From the cell containing the given text, extract its center point as [X, Y] coordinate. 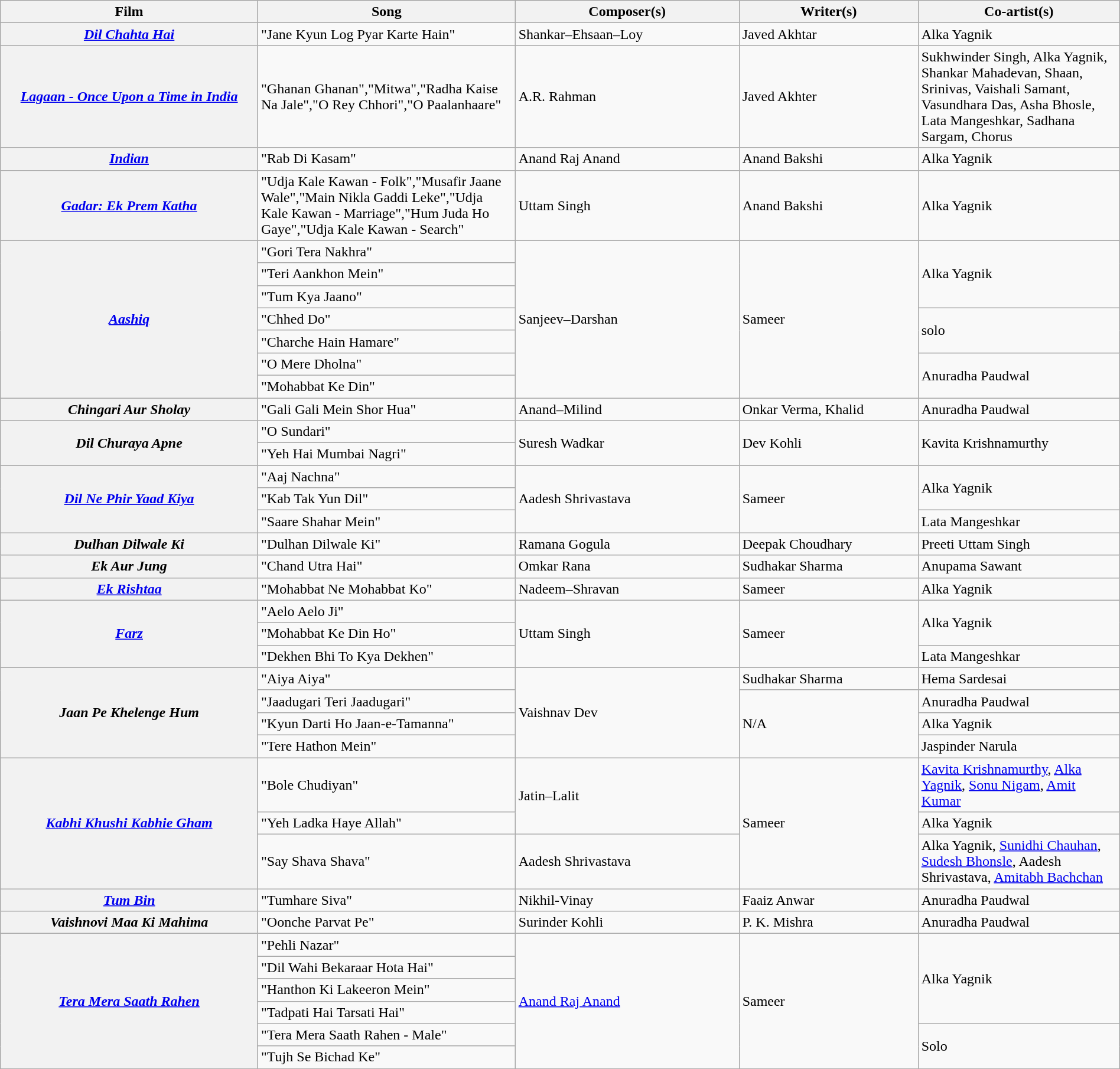
"Dulhan Dilwale Ki" [386, 544]
"Udja Kale Kawan - Folk","Musafir Jaane Wale","Main Nikla Gaddi Leke","Udja Kale Kawan - Marriage","Hum Juda Ho Gaye","Udja Kale Kawan - Search" [386, 206]
Omkar Rana [627, 566]
Jaspinder Narula [1018, 746]
Composer(s) [627, 12]
"Saare Shahar Mein" [386, 522]
Shankar–Ehsaan–Loy [627, 34]
"Tum Kya Jaano" [386, 296]
Anupama Sawant [1018, 566]
"Say Shava Shava" [386, 862]
Lagaan - Once Upon a Time in India [129, 97]
"Aiya Aiya" [386, 679]
"Yeh Ladka Haye Allah" [386, 823]
Ramana Gogula [627, 544]
"Tujh Se Bichad Ke" [386, 1057]
Kabhi Khushi Kabhie Gham [129, 823]
Tera Mera Saath Rahen [129, 1001]
Dil Ne Phir Yaad Kiya [129, 499]
Dil Churaya Apne [129, 443]
"Dekhen Bhi To Kya Dekhen" [386, 656]
Anand–Milind [627, 409]
Song [386, 12]
Nadeem–Shravan [627, 589]
Gadar: Ek Prem Katha [129, 206]
Preeti Uttam Singh [1018, 544]
P. K. Mishra [828, 923]
Sanjeev–Darshan [627, 319]
Vaishnovi Maa Ki Mahima [129, 923]
Farz [129, 634]
"Bole Chudiyan" [386, 784]
"Mohabbat Ne Mohabbat Ko" [386, 589]
"Hanthon Ki Lakeeron Mein" [386, 990]
Tum Bin [129, 900]
"Teri Aankhon Mein" [386, 274]
Vaishnav Dev [627, 712]
"Mohabbat Ke Din" [386, 386]
Aashiq [129, 319]
Surinder Kohli [627, 923]
Chingari Aur Sholay [129, 409]
Nikhil-Vinay [627, 900]
Deepak Choudhary [828, 544]
Jatin–Lalit [627, 796]
Kavita Krishnamurthy, Alka Yagnik, Sonu Nigam, Amit Kumar [1018, 784]
Suresh Wadkar [627, 443]
"Jane Kyun Log Pyar Karte Hain" [386, 34]
Dulhan Dilwale Ki [129, 544]
"Tere Hathon Mein" [386, 746]
"Aelo Aelo Ji" [386, 611]
Ek Aur Jung [129, 566]
Indian [129, 159]
"O Sundari" [386, 432]
Onkar Verma, Khalid [828, 409]
"Chhed Do" [386, 319]
"Pehli Nazar" [386, 945]
solo [1018, 330]
"Gali Gali Mein Shor Hua" [386, 409]
N/A [828, 723]
"Kyun Darti Ho Jaan-e-Tamanna" [386, 723]
"Gori Tera Nakhra" [386, 252]
Film [129, 12]
Writer(s) [828, 12]
"Chand Utra Hai" [386, 566]
A.R. Rahman [627, 97]
Solo [1018, 1046]
"Charche Hain Hamare" [386, 341]
"Mohabbat Ke Din Ho" [386, 634]
"Yeh Hai Mumbai Nagri" [386, 454]
Javed Akhter [828, 97]
"Aaj Nachna" [386, 477]
Dil Chahta Hai [129, 34]
"Oonche Parvat Pe" [386, 923]
"Kab Tak Yun Dil" [386, 499]
"Tera Mera Saath Rahen - Male" [386, 1035]
"Ghanan Ghanan","Mitwa","Radha Kaise Na Jale","O Rey Chhori","O Paalanhaare" [386, 97]
Javed Akhtar [828, 34]
Faaiz Anwar [828, 900]
Alka Yagnik, Sunidhi Chauhan, Sudesh Bhonsle, Aadesh Shrivastava, Amitabh Bachchan [1018, 862]
Kavita Krishnamurthy [1018, 443]
"O Mere Dholna" [386, 364]
Co-artist(s) [1018, 12]
Jaan Pe Khelenge Hum [129, 712]
Dev Kohli [828, 443]
"Jaadugari Teri Jaadugari" [386, 701]
Ek Rishtaa [129, 589]
"Rab Di Kasam" [386, 159]
"Tadpati Hai Tarsati Hai" [386, 1012]
"Tumhare Siva" [386, 900]
"Dil Wahi Bekaraar Hota Hai" [386, 967]
Hema Sardesai [1018, 679]
